Extract the [x, y] coordinate from the center of the cell holding the provided text.  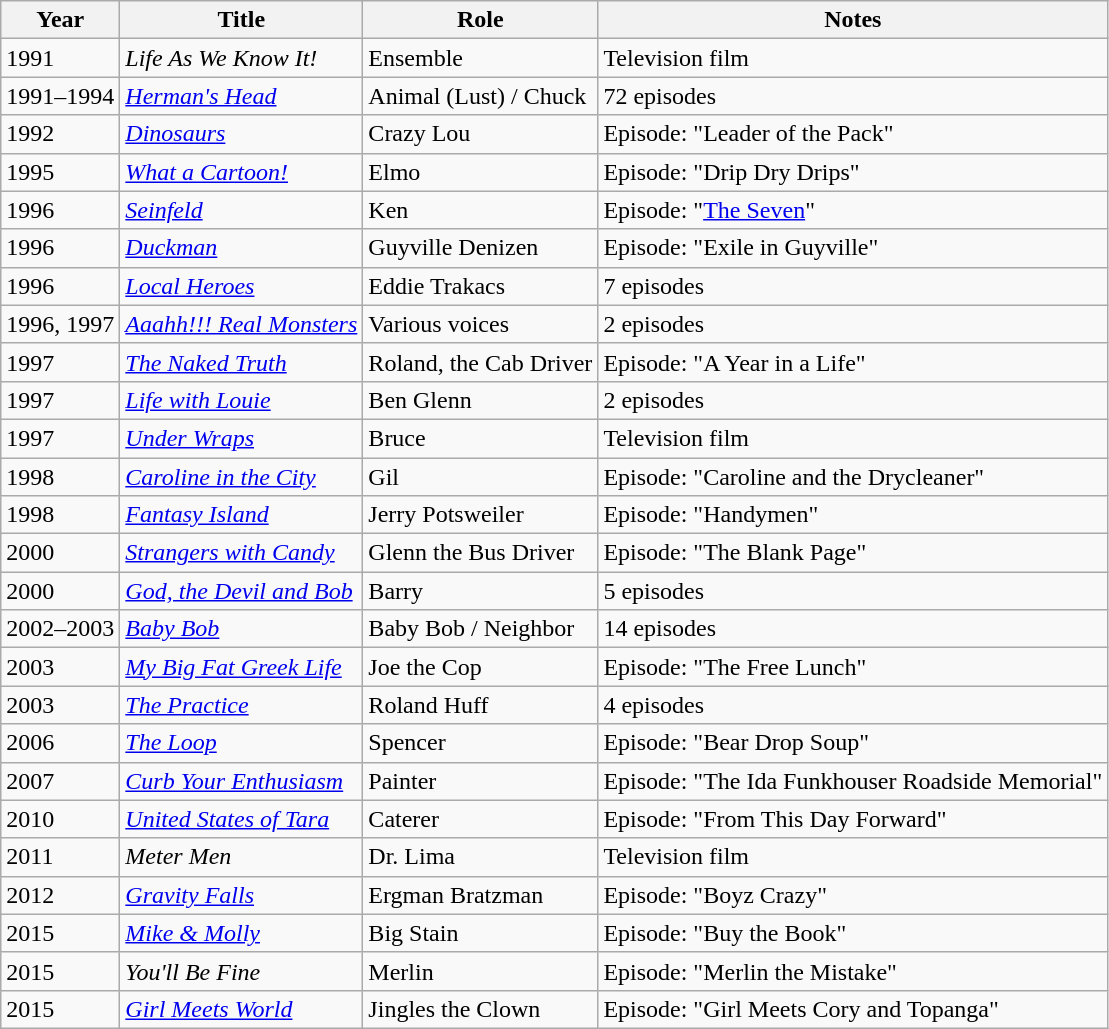
Year [60, 20]
Aaahh!!! Real Monsters [242, 324]
Episode: "The Blank Page" [853, 553]
Strangers with Candy [242, 553]
Animal (Lust) / Chuck [480, 96]
Episode: "The Ida Funkhouser Roadside Memorial" [853, 781]
Baby Bob [242, 629]
God, the Devil and Bob [242, 591]
Various voices [480, 324]
Episode: "Exile in Guyville" [853, 248]
Episode: "The Seven" [853, 210]
Spencer [480, 743]
Glenn the Bus Driver [480, 553]
Episode: "Buy the Book" [853, 933]
Episode: "Caroline and the Drycleaner" [853, 477]
2007 [60, 781]
Roland Huff [480, 705]
2002–2003 [60, 629]
Episode: "Bear Drop Soup" [853, 743]
Baby Bob / Neighbor [480, 629]
Barry [480, 591]
5 episodes [853, 591]
Episode: "Handymen" [853, 515]
1992 [60, 134]
Episode: "From This Day Forward" [853, 819]
Life with Louie [242, 400]
Mike & Molly [242, 933]
Bruce [480, 438]
Seinfeld [242, 210]
Notes [853, 20]
Caterer [480, 819]
Fantasy Island [242, 515]
United States of Tara [242, 819]
14 episodes [853, 629]
Elmo [480, 172]
Caroline in the City [242, 477]
Episode: "Girl Meets Cory and Topanga" [853, 1009]
Crazy Lou [480, 134]
Ensemble [480, 58]
4 episodes [853, 705]
Eddie Trakacs [480, 286]
2012 [60, 895]
2010 [60, 819]
Merlin [480, 971]
Gravity Falls [242, 895]
2011 [60, 857]
Joe the Cop [480, 667]
Ben Glenn [480, 400]
Life As We Know It! [242, 58]
You'll Be Fine [242, 971]
1991–1994 [60, 96]
2006 [60, 743]
Roland, the Cab Driver [480, 362]
Episode: "Drip Dry Drips" [853, 172]
Episode: "Merlin the Mistake" [853, 971]
Title [242, 20]
Meter Men [242, 857]
Episode: "Boyz Crazy" [853, 895]
The Practice [242, 705]
Episode: "The Free Lunch" [853, 667]
Painter [480, 781]
Guyville Denizen [480, 248]
Episode: "Leader of the Pack" [853, 134]
Jingles the Clown [480, 1009]
1991 [60, 58]
Episode: "A Year in a Life" [853, 362]
Ergman Bratzman [480, 895]
Local Heroes [242, 286]
Under Wraps [242, 438]
Curb Your Enthusiasm [242, 781]
1995 [60, 172]
Dinosaurs [242, 134]
Role [480, 20]
7 episodes [853, 286]
Jerry Potsweiler [480, 515]
What a Cartoon! [242, 172]
The Loop [242, 743]
Herman's Head [242, 96]
Ken [480, 210]
The Naked Truth [242, 362]
72 episodes [853, 96]
1996, 1997 [60, 324]
My Big Fat Greek Life [242, 667]
Gil [480, 477]
Duckman [242, 248]
Dr. Lima [480, 857]
Girl Meets World [242, 1009]
Big Stain [480, 933]
